Extract the [x, y] coordinate from the center of the cell holding the provided text.  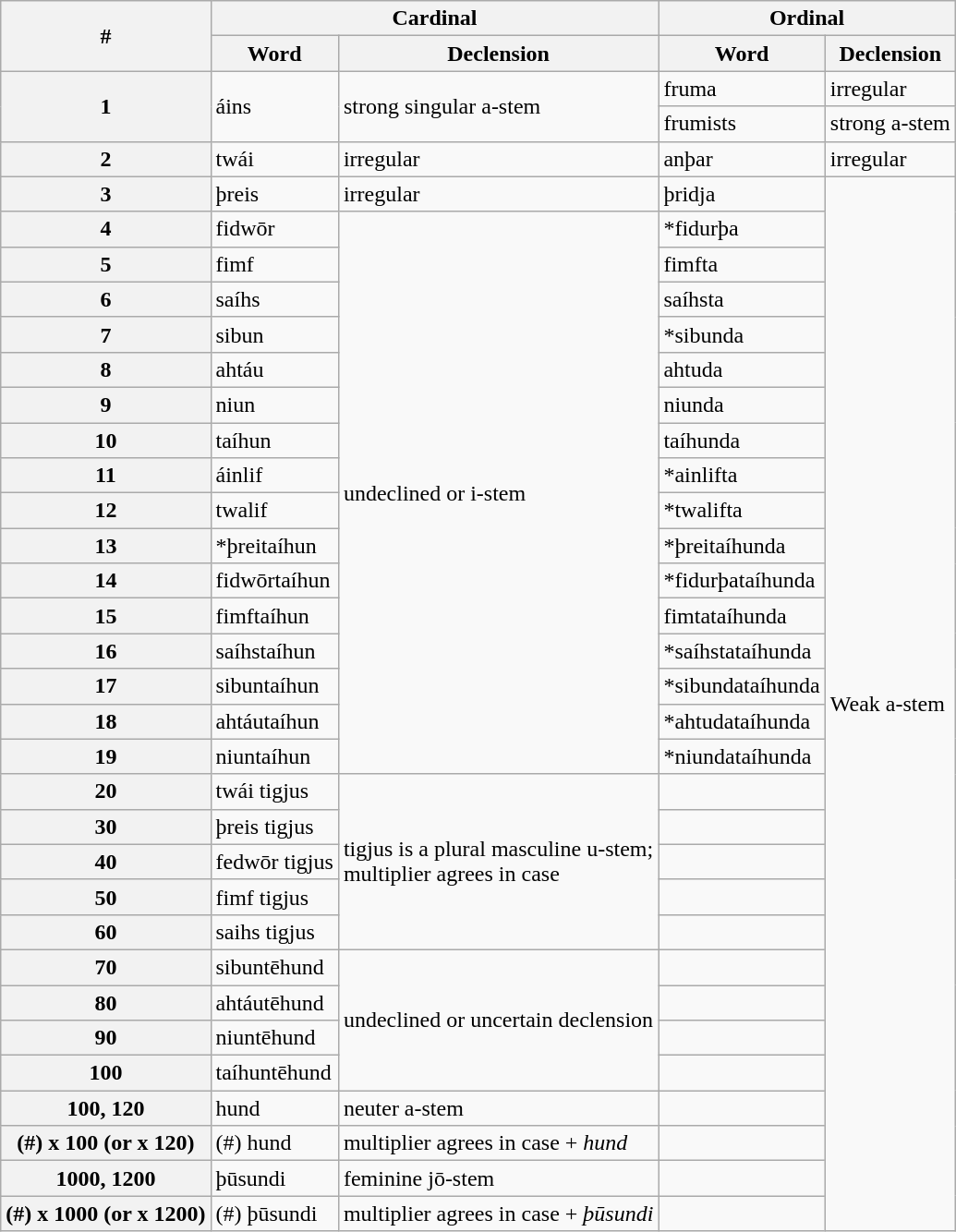
7 [105, 334]
6 [105, 299]
(#) x 1000 (or x 1200) [105, 1214]
undeclined or uncertain declension [499, 1020]
70 [105, 967]
fimtataíhunda [742, 616]
20 [105, 791]
*twalifta [742, 511]
4 [105, 229]
strong singular a-stem [499, 106]
(#) þūsundi [274, 1214]
sibun [274, 334]
niunda [742, 405]
1000, 1200 [105, 1178]
# [105, 36]
tigjus is a plural masculine u-stem;multiplier agrees in case [499, 862]
sibuntaíhun [274, 686]
feminine jō-stem [499, 1178]
taíhuntēhund [274, 1073]
30 [105, 827]
neuter a-stem [499, 1108]
taíhunda [742, 441]
undeclined or i-stem [499, 493]
fidwōrtaíhun [274, 581]
saihs tigjus [274, 932]
50 [105, 897]
80 [105, 1002]
twái tigjus [274, 791]
áinlif [274, 476]
twái [274, 159]
60 [105, 932]
10 [105, 441]
saíhsta [742, 299]
fruma [742, 89]
frumists [742, 124]
fimf [274, 264]
3 [105, 194]
(#) x 100 (or x 120) [105, 1143]
100, 120 [105, 1108]
16 [105, 651]
hund [274, 1108]
anþar [742, 159]
þreis [274, 194]
taíhun [274, 441]
15 [105, 616]
sibuntēhund [274, 967]
niuntaíhun [274, 756]
*niundataíhunda [742, 756]
1 [105, 106]
fimfta [742, 264]
saíhs [274, 299]
100 [105, 1073]
*þreitaíhunda [742, 546]
þūsundi [274, 1178]
ahtáu [274, 369]
þridja [742, 194]
17 [105, 686]
*ainlifta [742, 476]
13 [105, 546]
*fidurþataíhunda [742, 581]
ahtáutēhund [274, 1002]
ahtáutaíhun [274, 721]
fidwōr [274, 229]
*þreitaíhun [274, 546]
5 [105, 264]
18 [105, 721]
9 [105, 405]
40 [105, 862]
saíhstaíhun [274, 651]
*sibunda [742, 334]
þreis tigjus [274, 827]
Cardinal [434, 18]
8 [105, 369]
niun [274, 405]
áins [274, 106]
*saíhstataíhunda [742, 651]
12 [105, 511]
ahtuda [742, 369]
(#) hund [274, 1143]
multiplier agrees in case + hund [499, 1143]
Weak a-stem [890, 704]
90 [105, 1038]
fimf tigjus [274, 897]
twalif [274, 511]
*ahtudataíhunda [742, 721]
niuntēhund [274, 1038]
*fidurþa [742, 229]
multiplier agrees in case + þūsundi [499, 1214]
fedwōr tigjus [274, 862]
fimftaíhun [274, 616]
19 [105, 756]
14 [105, 581]
2 [105, 159]
Ordinal [807, 18]
11 [105, 476]
*sibundataíhunda [742, 686]
strong a-stem [890, 124]
